Scan for the cell matching the given text and deliver its [X, Y] coordinate at center. 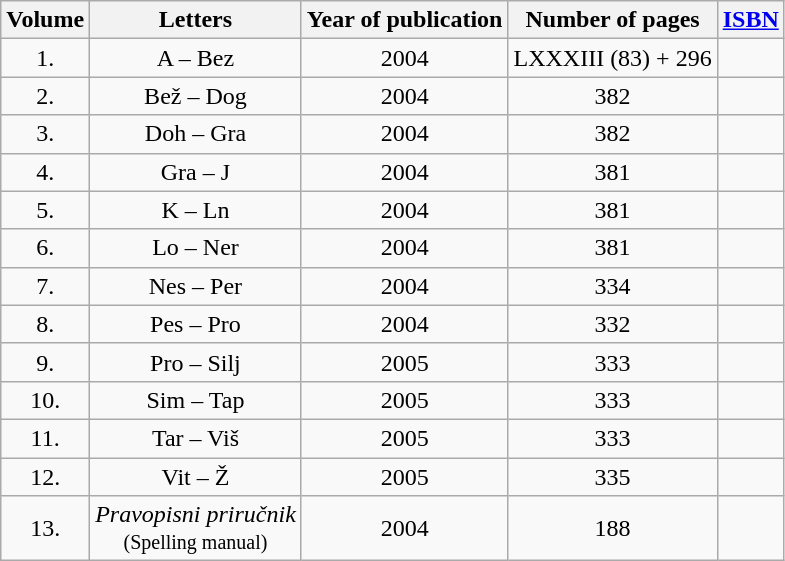
Gra – J [196, 172]
12. [46, 477]
10. [46, 400]
Tar – Viš [196, 438]
Pes – Pro [196, 324]
Bež – Dog [196, 96]
9. [46, 362]
335 [612, 477]
Volume [46, 20]
6. [46, 248]
188 [612, 528]
Doh – Gra [196, 134]
4. [46, 172]
1. [46, 58]
Year of publication [404, 20]
Vit – Ž [196, 477]
334 [612, 286]
3. [46, 134]
2. [46, 96]
11. [46, 438]
Letters [196, 20]
ISBN [750, 20]
A – Bez [196, 58]
7. [46, 286]
Number of pages [612, 20]
Nes – Per [196, 286]
Pravopisni priručnik(Spelling manual) [196, 528]
332 [612, 324]
8. [46, 324]
Pro – Silj [196, 362]
Lo – Ner [196, 248]
K – Ln [196, 210]
LXXXIII (83) + 296 [612, 58]
Sim – Tap [196, 400]
13. [46, 528]
5. [46, 210]
